Return the [X, Y] coordinate for the center point of the cell that contains the specified text.  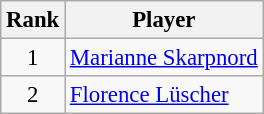
1 [33, 58]
2 [33, 95]
Marianne Skarpnord [164, 58]
Florence Lüscher [164, 95]
Rank [33, 20]
Player [164, 20]
